Search for the cell housing the specified text and yield its (x, y) center coordinate. 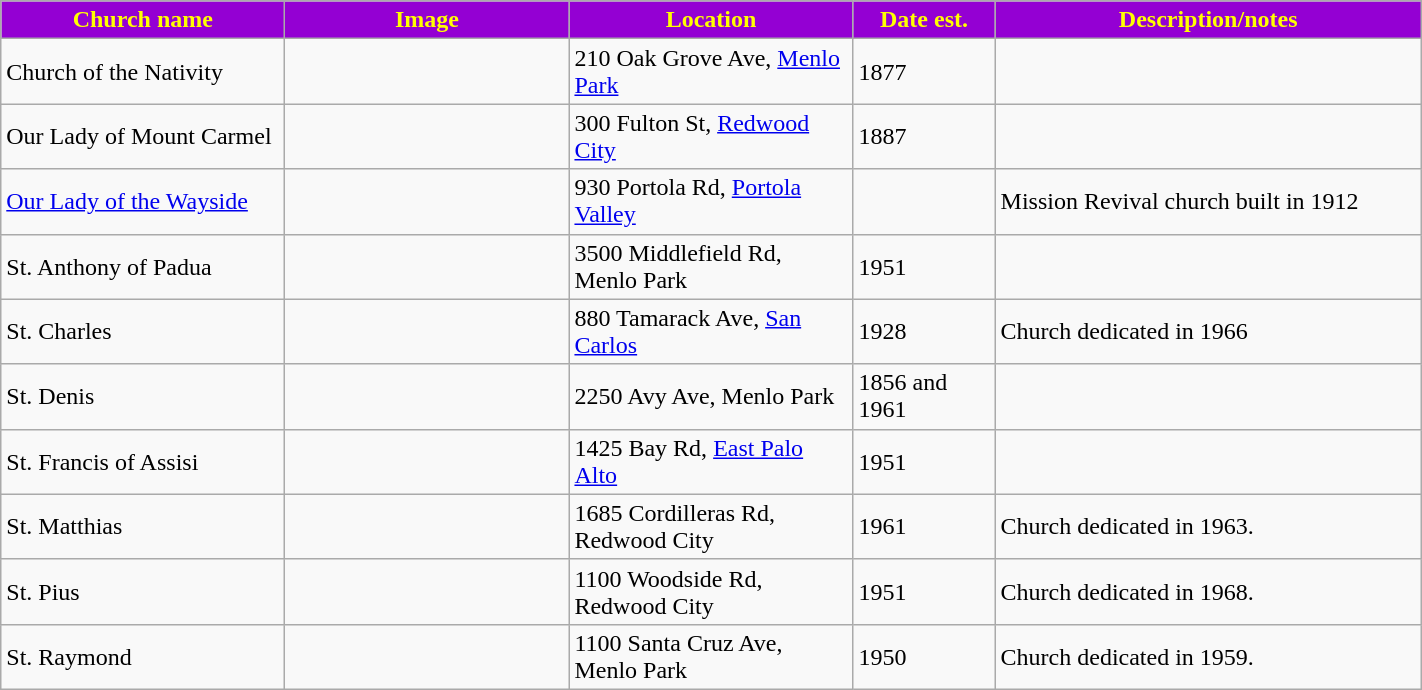
St. Anthony of Padua (143, 266)
Our Lady of Mount Carmel (143, 136)
1425 Bay Rd, East Palo Alto (711, 462)
Church name (143, 20)
St. Denis (143, 396)
St. Pius (143, 592)
Church dedicated in 1966 (1208, 332)
1100 Santa Cruz Ave, Menlo Park (711, 656)
1887 (924, 136)
1928 (924, 332)
Description/notes (1208, 20)
1877 (924, 72)
1856 and 1961 (924, 396)
300 Fulton St, Redwood City (711, 136)
210 Oak Grove Ave, Menlo Park (711, 72)
3500 Middlefield Rd, Menlo Park (711, 266)
Church dedicated in 1963. (1208, 526)
Church dedicated in 1959. (1208, 656)
St. Francis of Assisi (143, 462)
Location (711, 20)
1950 (924, 656)
Our Lady of the Wayside (143, 202)
1685 Cordilleras Rd, Redwood City (711, 526)
Church dedicated in 1968. (1208, 592)
930 Portola Rd, Portola Valley (711, 202)
Church of the Nativity (143, 72)
Mission Revival church built in 1912 (1208, 202)
Image (427, 20)
St. Charles (143, 332)
1961 (924, 526)
Date est. (924, 20)
880 Tamarack Ave, San Carlos (711, 332)
2250 Avy Ave, Menlo Park (711, 396)
St. Matthias (143, 526)
1100 Woodside Rd, Redwood City (711, 592)
St. Raymond (143, 656)
